Output the [x, y] coordinate of the center of the cell containing the given text.  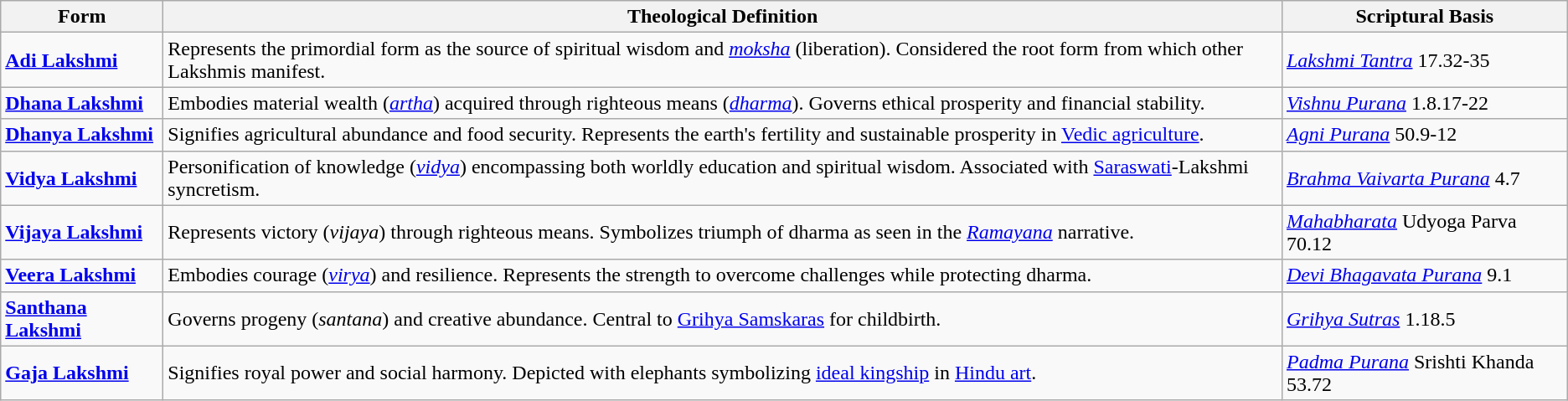
Santhana Lakshmi [82, 318]
Signifies royal power and social harmony. Depicted with elephants symbolizing ideal kingship in Hindu art. [723, 373]
Padma Purana Srishti Khanda 53.72 [1424, 373]
Vijaya Lakshmi [82, 233]
Form [82, 17]
Embodies courage (virya) and resilience. Represents the strength to overcome challenges while protecting dharma. [723, 275]
Veera Lakshmi [82, 275]
Lakshmi Tantra 17.32-35 [1424, 60]
Dhanya Lakshmi [82, 135]
Gaja Lakshmi [82, 373]
Devi Bhagavata Purana 9.1 [1424, 275]
Represents victory (vijaya) through righteous means. Symbolizes triumph of dharma as seen in the Ramayana narrative. [723, 233]
Vidya Lakshmi [82, 177]
Adi Lakshmi [82, 60]
Brahma Vaivarta Purana 4.7 [1424, 177]
Personification of knowledge (vidya) encompassing both worldly education and spiritual wisdom. Associated with Saraswati-Lakshmi syncretism. [723, 177]
Dhana Lakshmi [82, 103]
Theological Definition [723, 17]
Vishnu Purana 1.8.17-22 [1424, 103]
Governs progeny (santana) and creative abundance. Central to Grihya Samskaras for childbirth. [723, 318]
Agni Purana 50.9-12 [1424, 135]
Grihya Sutras 1.18.5 [1424, 318]
Embodies material wealth (artha) acquired through righteous means (dharma). Governs ethical prosperity and financial stability. [723, 103]
Scriptural Basis [1424, 17]
Signifies agricultural abundance and food security. Represents the earth's fertility and sustainable prosperity in Vedic agriculture. [723, 135]
Mahabharata Udyoga Parva 70.12 [1424, 233]
